Return (X, Y) of the center of cell containing provided text 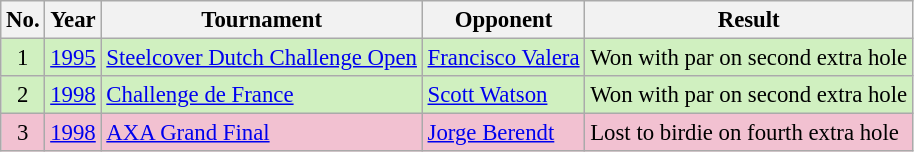
No. (23, 20)
Francisco Valera (504, 58)
AXA Grand Final (262, 133)
Year (73, 20)
Opponent (504, 20)
Lost to birdie on fourth extra hole (749, 133)
2 (23, 95)
3 (23, 133)
Jorge Berendt (504, 133)
1 (23, 58)
Scott Watson (504, 95)
Tournament (262, 20)
Result (749, 20)
Steelcover Dutch Challenge Open (262, 58)
1995 (73, 58)
Challenge de France (262, 95)
